Find where the given text appears and provide that cell's center as (x, y) coordinate. 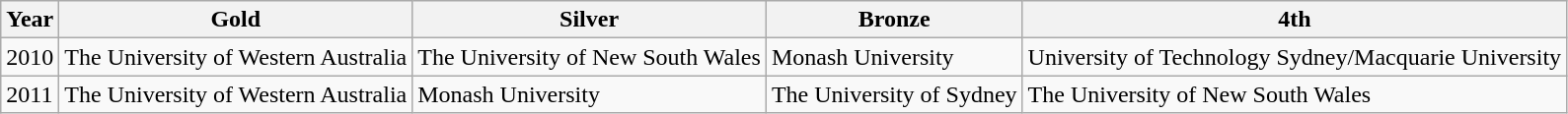
The University of Sydney (894, 94)
University of Technology Sydney/Macquarie University (1295, 57)
Year (30, 20)
Gold (236, 20)
Silver (590, 20)
Bronze (894, 20)
2011 (30, 94)
2010 (30, 57)
4th (1295, 20)
